From the cell containing the given text, extract its center point as (X, Y) coordinate. 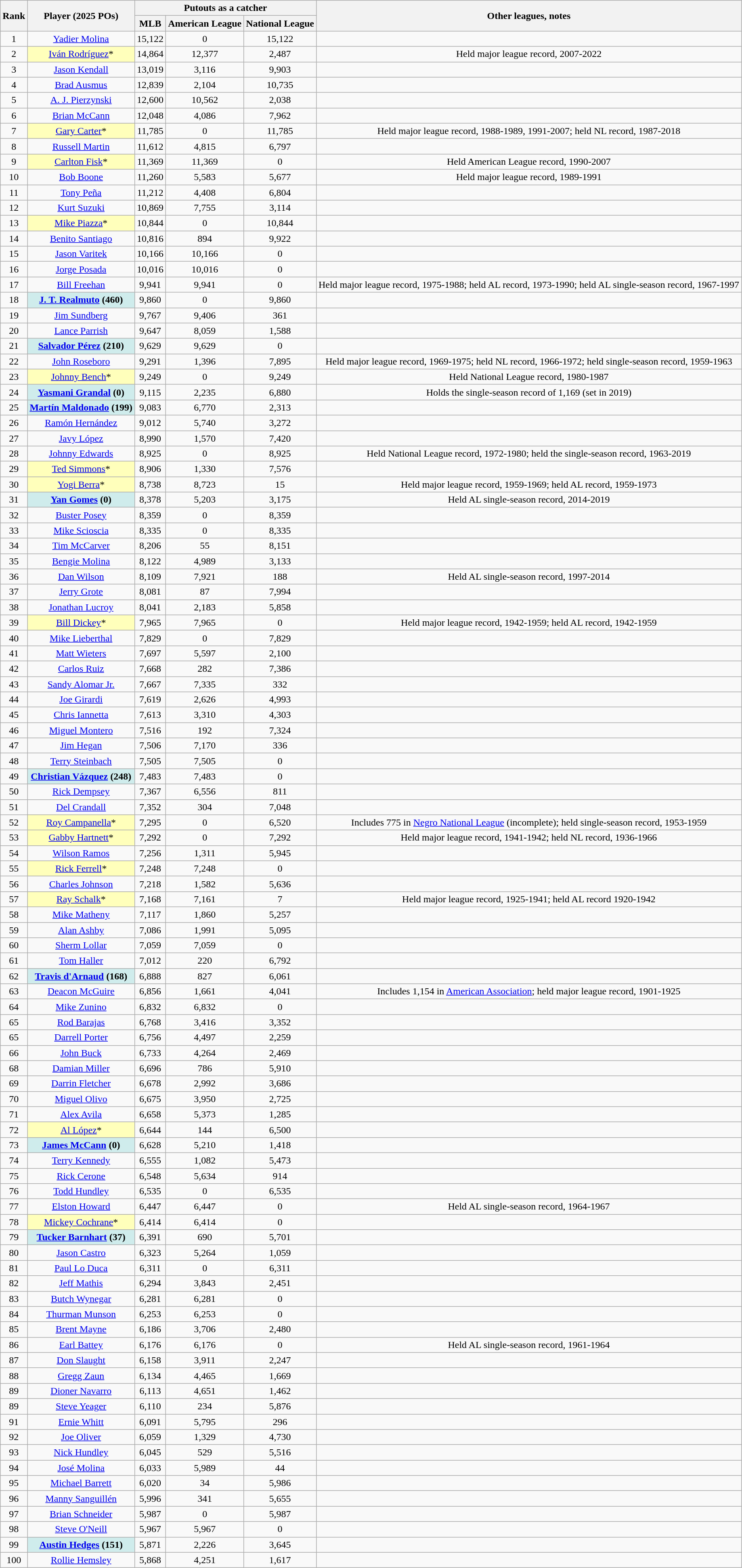
5,858 (280, 607)
2,469 (280, 1053)
Yogi Berra* (81, 484)
894 (205, 239)
70 (14, 1099)
7,516 (150, 730)
36 (14, 576)
Jason Varitek (81, 254)
Manny Sanguillén (81, 1499)
Jeff Mathis (81, 1283)
5,876 (280, 1406)
3,114 (280, 208)
5,868 (150, 1560)
6,770 (205, 407)
4 (14, 85)
40 (14, 638)
3,645 (280, 1545)
2,100 (280, 653)
27 (14, 438)
33 (14, 530)
7,386 (280, 669)
30 (14, 484)
5 (14, 100)
3,175 (280, 500)
8,059 (205, 331)
10,816 (150, 239)
1,669 (280, 1375)
6,110 (150, 1406)
62 (14, 976)
6,045 (150, 1453)
6,033 (150, 1468)
Butch Wynegar (81, 1299)
Benito Santiago (81, 239)
7,170 (205, 746)
13 (14, 223)
20 (14, 331)
7,161 (205, 899)
Yasmani Grandal (0) (81, 392)
6,059 (150, 1437)
Terry Kennedy (81, 1160)
88 (14, 1375)
10,869 (150, 208)
Darrin Fletcher (81, 1084)
6,733 (150, 1053)
3,416 (205, 1022)
13,019 (150, 69)
Tucker Barnhart (37) (81, 1237)
Includes 1,154 in American Association; held major league record, 1901-1925 (529, 992)
8,990 (150, 438)
9,291 (150, 361)
38 (14, 607)
1,330 (205, 469)
José Molina (81, 1468)
9,406 (205, 315)
Carlos Ruiz (81, 669)
7,619 (150, 700)
6,658 (150, 1114)
Held National League record, 1972-1980; held the single-season record, 1963-2019 (529, 454)
6,856 (150, 992)
3,843 (205, 1283)
71 (14, 1114)
59 (14, 930)
Russell Martin (81, 146)
85 (14, 1329)
Rank (14, 16)
7,295 (150, 822)
5,989 (205, 1468)
Dioner Navarro (81, 1391)
6,880 (280, 392)
11,612 (150, 146)
12,600 (150, 100)
Ted Simmons* (81, 469)
7,506 (150, 746)
Held American League record, 1990-2007 (529, 161)
6,134 (150, 1375)
Ramón Hernández (81, 423)
Roy Campanella* (81, 822)
28 (14, 454)
21 (14, 346)
5,740 (205, 423)
8,109 (150, 576)
23 (14, 377)
14 (14, 239)
7,697 (150, 653)
83 (14, 1299)
50 (14, 792)
Bob Boone (81, 177)
7,352 (150, 807)
11,212 (150, 193)
54 (14, 853)
78 (14, 1222)
69 (14, 1084)
7,218 (150, 884)
6 (14, 115)
5,945 (280, 853)
1,329 (205, 1437)
Charles Johnson (81, 884)
914 (280, 1176)
4,041 (280, 992)
5,795 (205, 1421)
220 (205, 961)
8,738 (150, 484)
Earl Battey (81, 1345)
Other leagues, notes (529, 16)
3,133 (280, 561)
6,696 (150, 1068)
24 (14, 392)
Johnny Edwards (81, 454)
J. T. Realmuto (460) (81, 300)
9 (14, 161)
6,158 (150, 1360)
144 (205, 1130)
Matt Wieters (81, 653)
63 (14, 992)
48 (14, 761)
99 (14, 1545)
361 (280, 315)
9,903 (280, 69)
8,206 (150, 546)
2,725 (280, 1099)
4,730 (280, 1437)
Held major league record, 2007-2022 (529, 54)
Gregg Zaun (81, 1375)
Javy López (81, 438)
American League (205, 23)
Don Slaught (81, 1360)
786 (205, 1068)
5,597 (205, 653)
98 (14, 1529)
3,911 (205, 1360)
12,839 (150, 85)
Mike Piazza* (81, 223)
5,677 (280, 177)
29 (14, 469)
6,797 (280, 146)
Held AL single-season record, 2014-2019 (529, 500)
9,767 (150, 315)
304 (205, 807)
2 (14, 54)
84 (14, 1314)
Held major league record, 1969-1975; held NL record, 1966-1972; held single-season record, 1959-1963 (529, 361)
7,613 (150, 715)
John Roseboro (81, 361)
Chris Iannetta (81, 715)
2,104 (205, 85)
Bill Freehan (81, 285)
6,061 (280, 976)
Mike Scioscia (81, 530)
1,418 (280, 1145)
95 (14, 1483)
4,465 (205, 1375)
Putouts as a catcher (226, 8)
Rick Cerone (81, 1176)
3 (14, 69)
3,352 (280, 1022)
7,086 (150, 930)
18 (14, 300)
1,991 (205, 930)
6,391 (150, 1237)
7,420 (280, 438)
82 (14, 1283)
Todd Hundley (81, 1191)
2,247 (280, 1360)
5,257 (280, 914)
6,678 (150, 1084)
Ray Schalk* (81, 899)
MLB (150, 23)
Gary Carter* (81, 131)
8 (14, 146)
Jason Kendall (81, 69)
Travis d'Arnaud (168) (81, 976)
4,303 (280, 715)
5,210 (205, 1145)
Held AL single-season record, 1997-2014 (529, 576)
Joe Oliver (81, 1437)
5,264 (205, 1253)
Darrell Porter (81, 1038)
Brian Schneider (81, 1514)
4,086 (205, 115)
Held major league record, 1941-1942; held NL record, 1936-1966 (529, 838)
Del Crandall (81, 807)
7,335 (205, 684)
2,451 (280, 1283)
7,324 (280, 730)
96 (14, 1499)
Sandy Alomar Jr. (81, 684)
35 (14, 561)
Jason Castro (81, 1253)
Tim McCarver (81, 546)
6,675 (150, 1099)
Steve O'Neill (81, 1529)
1,311 (205, 853)
56 (14, 884)
5,203 (205, 500)
Held major league record, 1989-1991 (529, 177)
10 (14, 177)
Player (2025 POs) (81, 16)
6,186 (150, 1329)
1,860 (205, 914)
86 (14, 1345)
Holds the single-season record of 1,169 (set in 2019) (529, 392)
12,377 (205, 54)
97 (14, 1514)
46 (14, 730)
7,048 (280, 807)
5,095 (280, 930)
6,555 (150, 1160)
5,516 (280, 1453)
4,993 (280, 700)
Alex Avila (81, 1114)
192 (205, 730)
7,256 (150, 853)
4,251 (205, 1560)
75 (14, 1176)
Jim Hegan (81, 746)
3,310 (205, 715)
76 (14, 1191)
827 (205, 976)
7,576 (280, 469)
19 (14, 315)
Held AL single-season record, 1964-1967 (529, 1207)
9,922 (280, 239)
Held major league record, 1925-1941; held AL record 1920-1942 (529, 899)
2,259 (280, 1038)
282 (205, 669)
9,647 (150, 331)
336 (280, 746)
49 (14, 776)
6,294 (150, 1283)
7,962 (280, 115)
6,500 (280, 1130)
51 (14, 807)
2,226 (205, 1545)
Mickey Cochrane* (81, 1222)
Michael Barrett (81, 1483)
234 (205, 1406)
10,735 (280, 85)
91 (14, 1421)
1,661 (205, 992)
6,792 (280, 961)
17 (14, 285)
25 (14, 407)
5,583 (205, 177)
Terry Steinbach (81, 761)
8,041 (150, 607)
Carlton Fisk* (81, 161)
43 (14, 684)
73 (14, 1145)
7,755 (205, 208)
Thurman Munson (81, 1314)
7,367 (150, 792)
Brian McCann (81, 115)
Salvador Pérez (210) (81, 346)
Mike Lieberthal (81, 638)
2,313 (280, 407)
5,996 (150, 1499)
Held major league record, 1988-1989, 1991-2007; held NL record, 1987-2018 (529, 131)
Bill Dickey* (81, 623)
1 (14, 39)
4,651 (205, 1391)
Jim Sundberg (81, 315)
6,113 (150, 1391)
Jonathan Lucroy (81, 607)
66 (14, 1053)
Buster Posey (81, 515)
Wilson Ramos (81, 853)
6,091 (150, 1421)
4,264 (205, 1053)
39 (14, 623)
3,272 (280, 423)
9,115 (150, 392)
68 (14, 1068)
2,487 (280, 54)
81 (14, 1268)
Mike Zunino (81, 1007)
5,986 (280, 1483)
Bengie Molina (81, 561)
690 (205, 1237)
80 (14, 1253)
Rollie Hemsley (81, 1560)
Yan Gomes (0) (81, 500)
11 (14, 193)
1,462 (280, 1391)
Iván Rodríguez* (81, 54)
42 (14, 669)
92 (14, 1437)
1,617 (280, 1560)
6,768 (150, 1022)
45 (14, 715)
7,117 (150, 914)
8,906 (150, 469)
4,815 (205, 146)
296 (280, 1421)
6,556 (205, 792)
Yadier Molina (81, 39)
Joe Girardi (81, 700)
Johnny Bench* (81, 377)
37 (14, 592)
Jorge Posada (81, 269)
6,323 (150, 1253)
5,634 (205, 1176)
Tom Haller (81, 961)
6,548 (150, 1176)
5,910 (280, 1068)
Elston Howard (81, 1207)
Kurt Suzuki (81, 208)
Dan Wilson (81, 576)
2,626 (205, 700)
7,921 (205, 576)
1,588 (280, 331)
47 (14, 746)
3,950 (205, 1099)
26 (14, 423)
Mike Matheny (81, 914)
1,582 (205, 884)
Nick Hundley (81, 1453)
Rod Barajas (81, 1022)
5,655 (280, 1499)
811 (280, 792)
3,116 (205, 69)
64 (14, 1007)
4,408 (205, 193)
4,497 (205, 1038)
8,081 (150, 592)
8,378 (150, 500)
60 (14, 945)
John Buck (81, 1053)
6,628 (150, 1145)
8,122 (150, 561)
52 (14, 822)
332 (280, 684)
53 (14, 838)
72 (14, 1130)
79 (14, 1237)
Paul Lo Duca (81, 1268)
8,723 (205, 484)
6,520 (280, 822)
7,668 (150, 669)
1,059 (280, 1253)
61 (14, 961)
8,151 (280, 546)
9,012 (150, 423)
Held major league record, 1975-1988; held AL record, 1973-1990; held AL single-season record, 1967-1997 (529, 285)
6,756 (150, 1038)
16 (14, 269)
1,396 (205, 361)
Includes 775 in Negro National League (incomplete); held single-season record, 1953-1959 (529, 822)
100 (14, 1560)
2,992 (205, 1084)
Rick Ferrell* (81, 868)
Gabby Hartnett* (81, 838)
32 (14, 515)
1,285 (280, 1114)
57 (14, 899)
14,864 (150, 54)
Steve Yeager (81, 1406)
5,473 (280, 1160)
31 (14, 500)
2,235 (205, 392)
Held major league record, 1959-1969; held AL record, 1959-1973 (529, 484)
7,012 (150, 961)
Tony Peña (81, 193)
6,644 (150, 1130)
7,667 (150, 684)
Austin Hedges (151) (81, 1545)
1,082 (205, 1160)
Martín Maldonado (199) (81, 407)
188 (280, 576)
Deacon McGuire (81, 992)
12 (14, 208)
3,706 (205, 1329)
Held major league record, 1942-1959; held AL record, 1942-1959 (529, 623)
National League (280, 23)
5,871 (150, 1545)
2,480 (280, 1329)
6,888 (150, 976)
5,373 (205, 1114)
Lance Parrish (81, 331)
Brad Ausmus (81, 85)
94 (14, 1468)
11,260 (150, 177)
A. J. Pierzynski (81, 100)
6,020 (150, 1483)
12,048 (150, 115)
Held National League record, 1980-1987 (529, 377)
93 (14, 1453)
22 (14, 361)
Alan Ashby (81, 930)
7,168 (150, 899)
Ernie Whitt (81, 1421)
10,562 (205, 100)
4,989 (205, 561)
58 (14, 914)
Christian Vázquez (248) (81, 776)
529 (205, 1453)
Damian Miller (81, 1068)
Brent Mayne (81, 1329)
5,636 (280, 884)
9,083 (150, 407)
Rick Dempsey (81, 792)
Miguel Olivo (81, 1099)
Sherm Lollar (81, 945)
Miguel Montero (81, 730)
7,895 (280, 361)
James McCann (0) (81, 1145)
341 (205, 1499)
2,038 (280, 100)
5,701 (280, 1237)
77 (14, 1207)
6,804 (280, 193)
1,570 (205, 438)
2,183 (205, 607)
Al López* (81, 1130)
3,686 (280, 1084)
7,994 (280, 592)
Held AL single-season record, 1961-1964 (529, 1345)
41 (14, 653)
74 (14, 1160)
Jerry Grote (81, 592)
